Determine the (X, Y) coordinate at the center of the cell enclosing the given text.  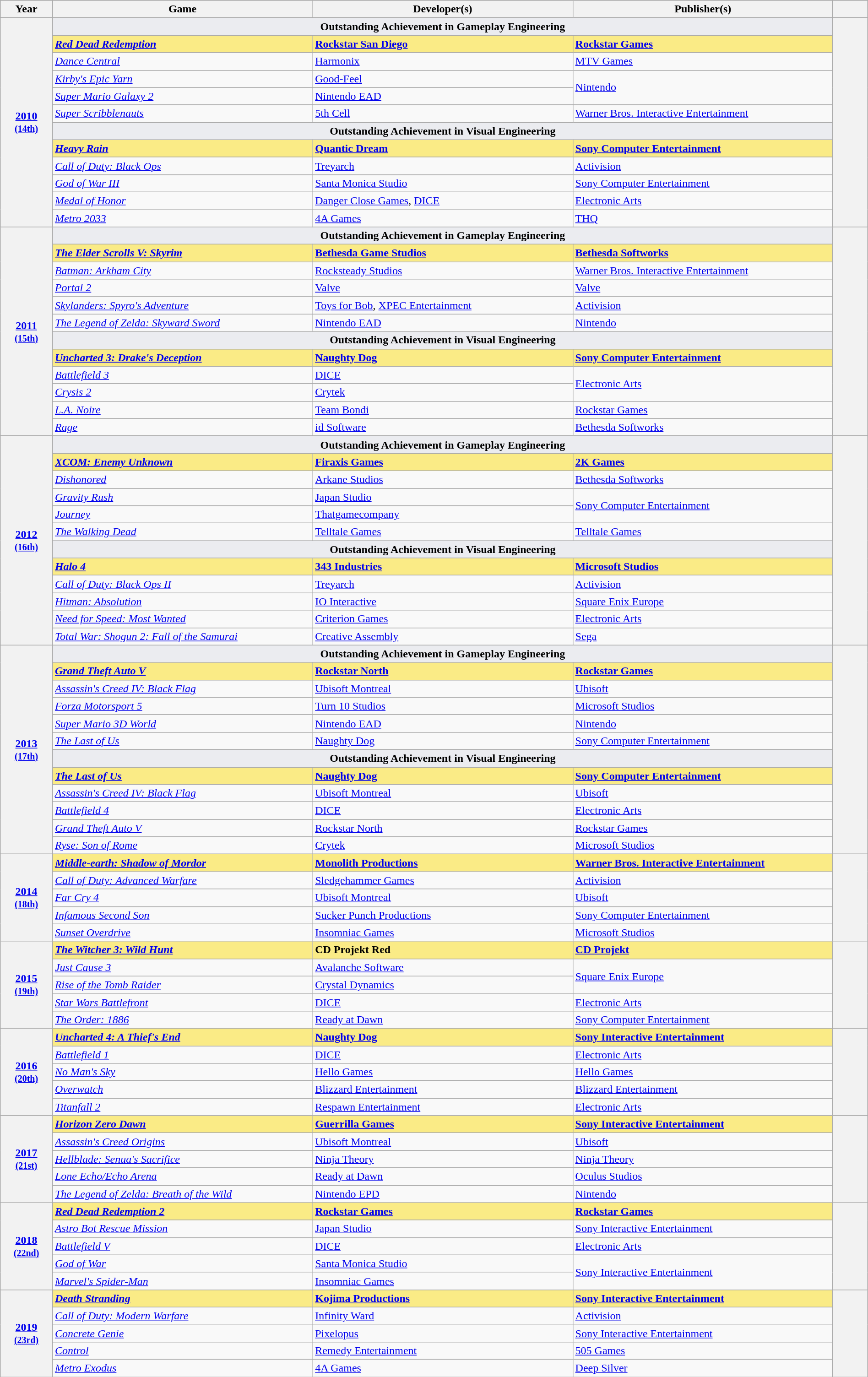
505 Games (703, 1351)
Super Scribblenauts (182, 114)
Sunset Overdrive (182, 932)
Good-Feel (443, 79)
Metro 2033 (182, 218)
Death Stranding (182, 1298)
Crysis 2 (182, 392)
Middle-earth: Shadow of Mordor (182, 863)
2K Games (703, 462)
Far Cry 4 (182, 898)
2015 (19th) (27, 985)
Year (27, 9)
2010 (14th) (27, 123)
Control (182, 1351)
Publisher(s) (703, 9)
Creative Assembly (443, 636)
Metro Exodus (182, 1368)
Monolith Productions (443, 863)
CD Projekt Red (443, 950)
Battlefield 3 (182, 375)
Need for Speed: Most Wanted (182, 619)
Sledgehammer Games (443, 880)
Team Bondi (443, 410)
Red Dead Redemption 2 (182, 1211)
Total War: Shogun 2: Fall of the Samurai (182, 636)
Hellblade: Senua's Sacrifice (182, 1159)
MTV Games (703, 61)
Gravity Rush (182, 497)
Forza Motorsport 5 (182, 706)
The Walking Dead (182, 532)
Rise of the Tomb Raider (182, 985)
Remedy Entertainment (443, 1351)
Horizon Zero Dawn (182, 1124)
Battlefield V (182, 1246)
Super Mario Galaxy 2 (182, 96)
Call of Duty: Black Ops II (182, 584)
Developer(s) (443, 9)
Deep Silver (703, 1368)
Avalanche Software (443, 967)
Battlefield 4 (182, 811)
THQ (703, 218)
The Legend of Zelda: Breath of the Wild (182, 1194)
2017 (21st) (27, 1159)
Ryse: Son of Rome (182, 846)
Marvel's Spider-Man (182, 1281)
Titanfall 2 (182, 1107)
Rocksteady Studios (443, 271)
Sucker Punch Productions (443, 915)
God of War III (182, 183)
Call of Duty: Black Ops (182, 166)
L.A. Noire (182, 410)
Super Mario 3D World (182, 723)
The Order: 1886 (182, 1019)
2019 (23rd) (27, 1333)
The Legend of Zelda: Skyward Sword (182, 323)
Halo 4 (182, 567)
id Software (443, 427)
Medal of Honor (182, 201)
Star Wars Battlefront (182, 1002)
Uncharted 3: Drake's Deception (182, 358)
Game (182, 9)
2013 (17th) (27, 750)
Sega (703, 636)
Rockstar San Diego (443, 44)
Infinity Ward (443, 1316)
Danger Close Games, DICE (443, 201)
Heavy Rain (182, 148)
Call of Duty: Advanced Warfare (182, 880)
Thatgamecompany (443, 515)
Uncharted 4: A Thief's End (182, 1037)
343 Industries (443, 567)
The Witcher 3: Wild Hunt (182, 950)
Kirby's Epic Yarn (182, 79)
Lone Echo/Echo Arena (182, 1176)
Arkane Studios (443, 479)
No Man's Sky (182, 1072)
2014 (18th) (27, 898)
Infamous Second Son (182, 915)
Overwatch (182, 1090)
2018 (22nd) (27, 1246)
2016 (20th) (27, 1072)
Journey (182, 515)
Astro Bot Rescue Mission (182, 1229)
Hitman: Absolution (182, 602)
2011 (15th) (27, 331)
Criterion Games (443, 619)
Concrete Genie (182, 1334)
Just Cause 3 (182, 967)
Nintendo EPD (443, 1194)
Guerrilla Games (443, 1124)
5th Cell (443, 114)
Quantic Dream (443, 148)
Oculus Studios (703, 1176)
Skylanders: Spyro's Adventure (182, 305)
God of War (182, 1263)
Harmonix (443, 61)
The Elder Scrolls V: Skyrim (182, 253)
XCOM: Enemy Unknown (182, 462)
Dishonored (182, 479)
Turn 10 Studios (443, 706)
2012 (16th) (27, 540)
Battlefield 1 (182, 1054)
Kojima Productions (443, 1298)
Rage (182, 427)
Toys for Bob, XPEC Entertainment (443, 305)
Crystal Dynamics (443, 985)
CD Projekt (703, 950)
Portal 2 (182, 288)
Dance Central (182, 61)
Respawn Entertainment (443, 1107)
Pixelopus (443, 1334)
IO Interactive (443, 602)
Call of Duty: Modern Warfare (182, 1316)
Firaxis Games (443, 462)
Bethesda Game Studios (443, 253)
Red Dead Redemption (182, 44)
Assassin's Creed Origins (182, 1142)
Batman: Arkham City (182, 271)
